Find where the given text appears and provide that cell's center as (x, y) coordinate. 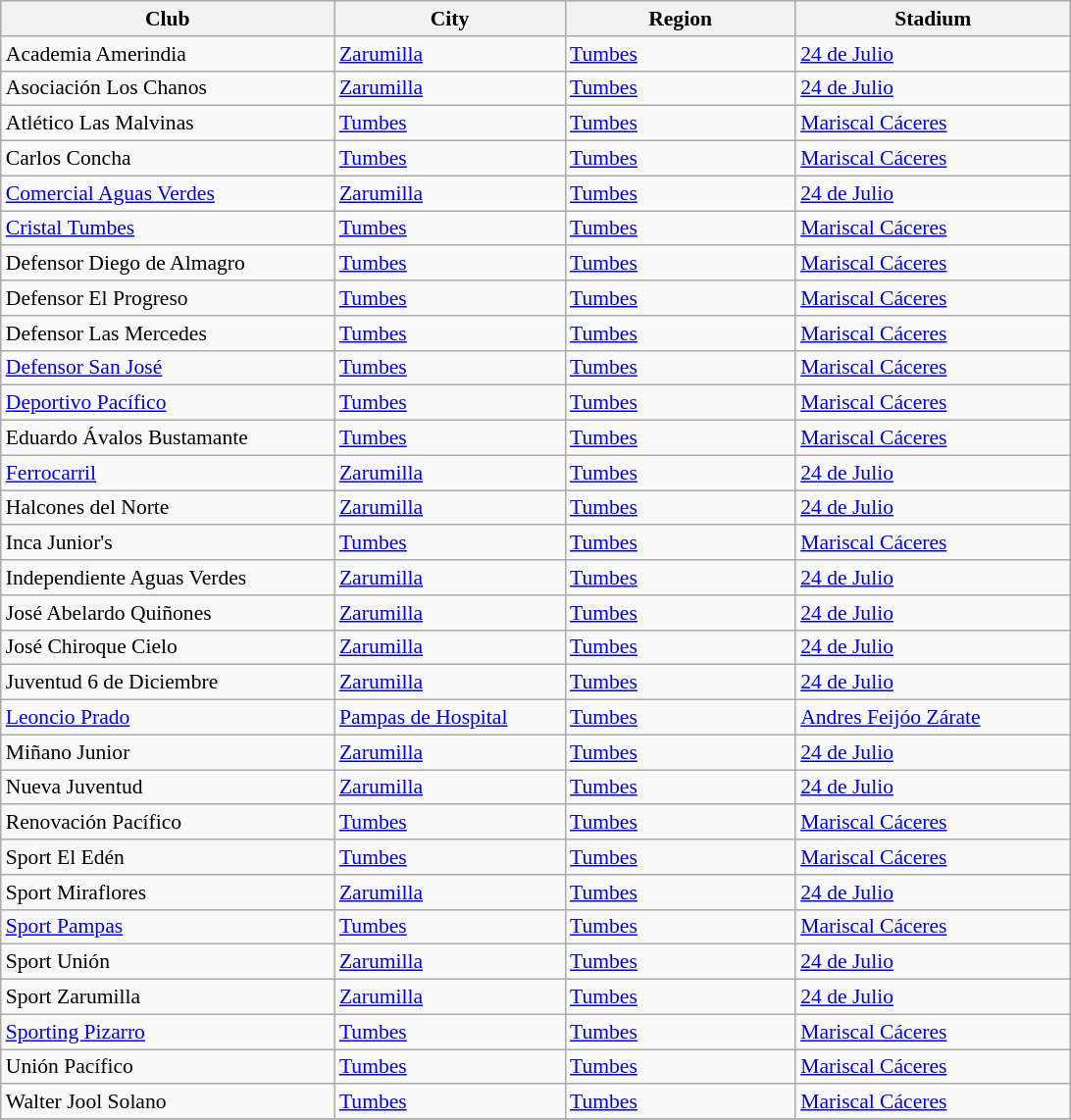
Miñano Junior (168, 752)
Asociación Los Chanos (168, 88)
Eduardo Ávalos Bustamante (168, 438)
City (449, 19)
Nueva Juventud (168, 788)
Walter Jool Solano (168, 1102)
Atlético Las Malvinas (168, 124)
Deportivo Pacífico (168, 403)
Club (168, 19)
Region (681, 19)
Sport Zarumilla (168, 997)
Unión Pacífico (168, 1067)
Juventud 6 de Diciembre (168, 683)
Sporting Pizarro (168, 1032)
Defensor El Progreso (168, 298)
Pampas de Hospital (449, 718)
José Abelardo Quiñones (168, 613)
Leoncio Prado (168, 718)
Sport Pampas (168, 927)
Renovación Pacífico (168, 823)
Andres Feijóo Zárate (933, 718)
Independiente Aguas Verdes (168, 578)
Academia Amerindia (168, 54)
Halcones del Norte (168, 508)
Defensor San José (168, 368)
José Chiroque Cielo (168, 647)
Defensor Diego de Almagro (168, 264)
Carlos Concha (168, 159)
Sport Unión (168, 962)
Inca Junior's (168, 543)
Stadium (933, 19)
Sport El Edén (168, 857)
Cristal Tumbes (168, 229)
Ferrocarril (168, 473)
Comercial Aguas Verdes (168, 193)
Sport Miraflores (168, 892)
Defensor Las Mercedes (168, 333)
